Detect which cell encompasses the target text, then output its [x, y] center coordinate. 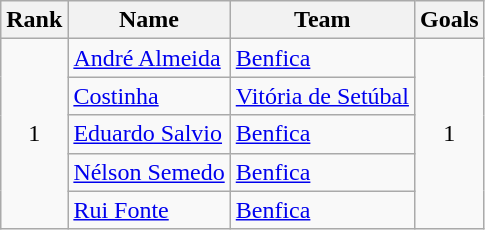
Goals [449, 20]
Vitória de Setúbal [322, 96]
André Almeida [149, 58]
Team [322, 20]
Costinha [149, 96]
Nélson Semedo [149, 172]
Eduardo Salvio [149, 134]
Rank [34, 20]
Name [149, 20]
Rui Fonte [149, 210]
